Find where the given text appears and provide that cell's center as (X, Y) coordinate. 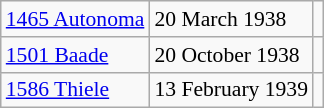
1465 Autonoma (76, 19)
1586 Thiele (76, 90)
1501 Baade (76, 55)
20 October 1938 (231, 55)
20 March 1938 (231, 19)
13 February 1939 (231, 90)
